Output the (x, y) coordinate of the center of the cell containing the given text.  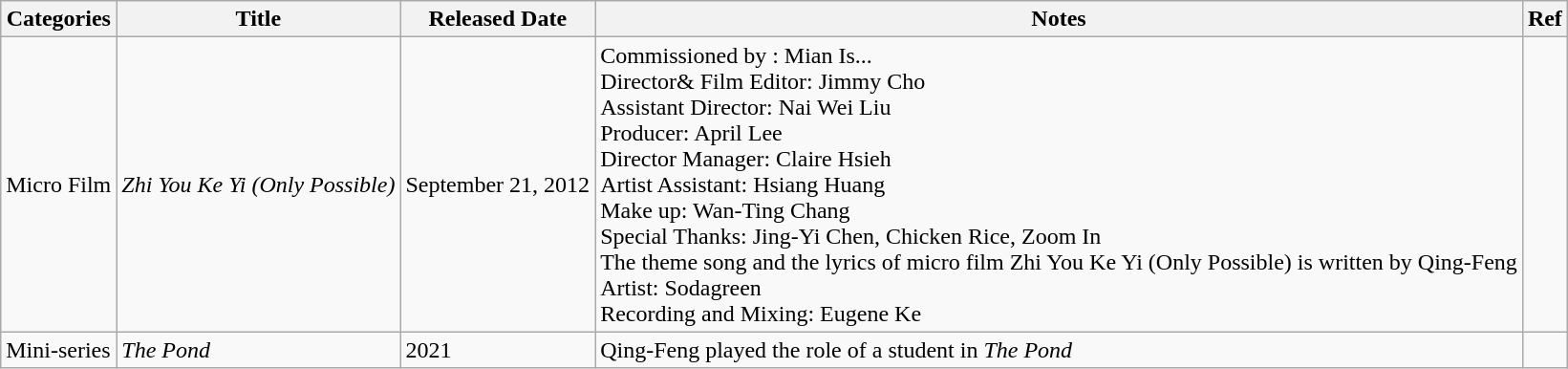
Micro Film (59, 184)
2021 (498, 350)
Categories (59, 19)
Ref (1544, 19)
Notes (1059, 19)
Mini-series (59, 350)
September 21, 2012 (498, 184)
The Pond (258, 350)
Qing-Feng played the role of a student in The Pond (1059, 350)
Zhi You Ke Yi (Only Possible) (258, 184)
Released Date (498, 19)
Title (258, 19)
